For the text-containing cell, return its midpoint in [x, y] coordinate format. 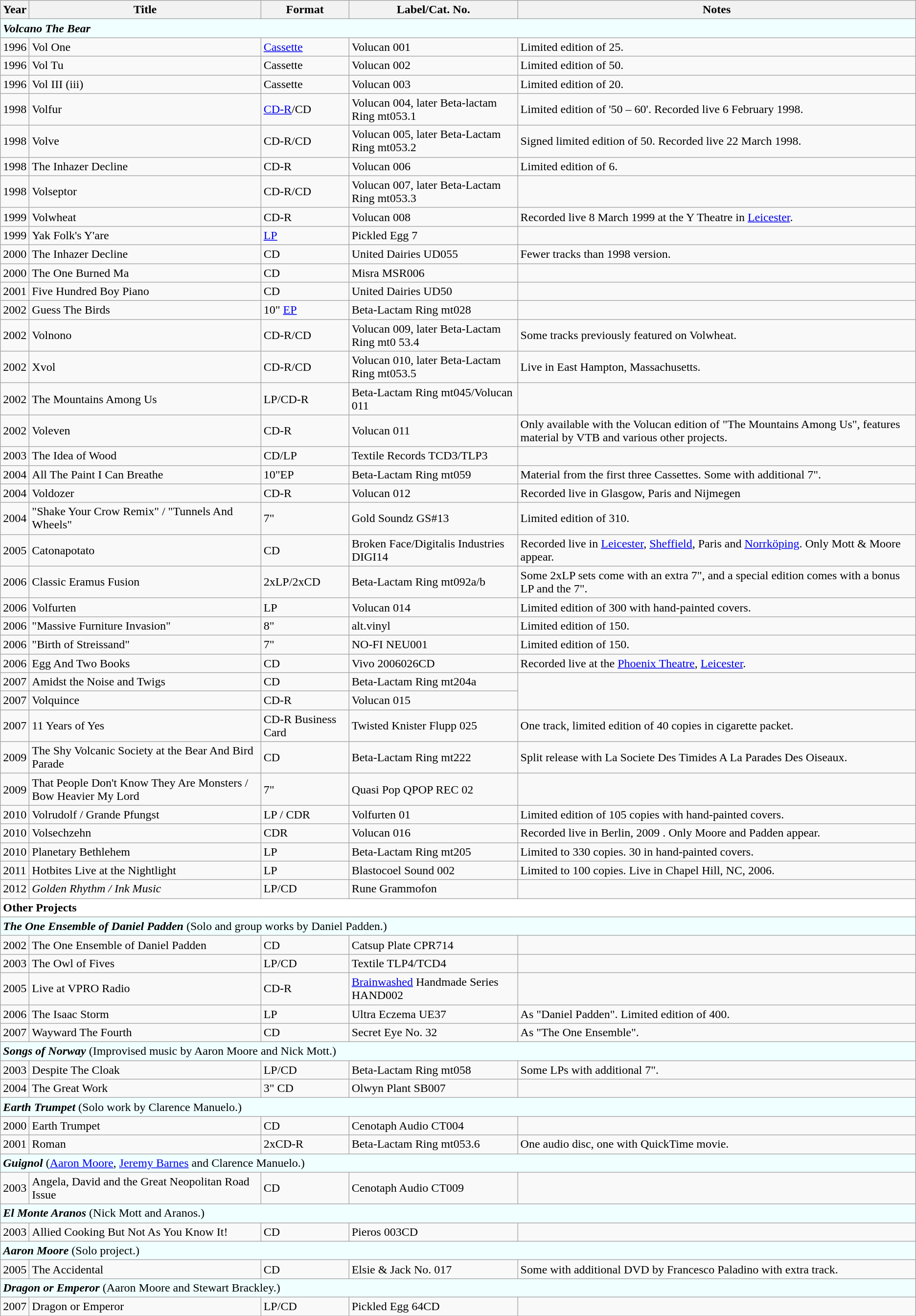
Volucan 016 [434, 833]
Ultra Eczema UE37 [434, 1014]
2xLP/2xCD [305, 582]
Wayward The Fourth [145, 1033]
Vol One [145, 47]
The One Ensemble of Daniel Padden [145, 945]
Volucan 010, later Beta-Lactam Ring mt053.5 [434, 367]
Catonapotato [145, 550]
As "The One Ensemble". [716, 1033]
One audio disc, one with QuickTime movie. [716, 1144]
Live at VPRO Radio [145, 988]
Limited edition of 105 copies with hand-painted covers. [716, 815]
Elsie & Jack No. 017 [434, 1269]
Hotbites Live at the Nightlight [145, 870]
The Great Work [145, 1089]
Some tracks previously featured on Volwheat. [716, 336]
All The Paint I Can Breathe [145, 475]
Volrudolf / Grande Pfungst [145, 815]
11 Years of Yes [145, 726]
Five Hundred Boy Piano [145, 292]
Beta-Lactam Ring mt205 [434, 852]
alt.vinyl [434, 626]
Limited to 100 copies. Live in Chapel Hill, NC, 2006. [716, 870]
Recorded live at the Phoenix Theatre, Leicester. [716, 663]
10" EP [305, 310]
Limited edition of 310. [716, 519]
Twisted Knister Flupp 025 [434, 726]
Volucan 006 [434, 166]
Beta-Lactam Ring mt222 [434, 757]
Brainwashed Handmade Series HAND002 [434, 988]
Fewer tracks than 1998 version. [716, 254]
Vivo 2006026CD [434, 663]
CDR [305, 833]
Xvol [145, 367]
Voldozer [145, 493]
Olwyn Plant SB007 [434, 1089]
Other Projects [458, 908]
Volucan 004, later Beta-lactam Ring mt053.1 [434, 110]
Volfurten 01 [434, 815]
Material from the first three Cassettes. Some with additional 7". [716, 475]
Title [145, 10]
Vol Tu [145, 66]
Volfurten [145, 607]
Volucan 015 [434, 701]
3" CD [305, 1089]
10"EP [305, 475]
Notes [716, 10]
Rune Grammofon [434, 889]
Limited edition of 25. [716, 47]
Golden Rhythm / Ink Music [145, 889]
2012 [15, 889]
Blastocoel Sound 002 [434, 870]
The Shy Volcanic Society at the Bear And Bird Parade [145, 757]
Volquince [145, 701]
Live in East Hampton, Massachusetts. [716, 367]
Planetary Bethlehem [145, 852]
Limited edition of 6. [716, 166]
United Dairies UD055 [434, 254]
Some 2xLP sets come with an extra 7", and a special edition comes with a bonus LP and the 7". [716, 582]
LP/CD-R [305, 399]
Classic Eramus Fusion [145, 582]
Beta-Lactam Ring mt058 [434, 1070]
Egg And Two Books [145, 663]
Volucan 009, later Beta-Lactam Ring mt0 53.4 [434, 336]
Misra MSR006 [434, 272]
Recorded live in Leicester, Sheffield, Paris and Norrköping. Only Mott & Moore appear. [716, 550]
The One Ensemble of Daniel Padden (Solo and group works by Daniel Padden.) [458, 926]
LP / CDR [305, 815]
Limited edition of 20. [716, 84]
Dragon or Emperor (Aaron Moore and Stewart Brackley.) [458, 1288]
Label/Cat. No. [434, 10]
Only available with the Volucan edition of "The Mountains Among Us", features material by VTB and various other projects. [716, 431]
Pieros 003CD [434, 1232]
Earth Trumpet (Solo work by Clarence Manuelo.) [458, 1107]
CD/LP [305, 456]
Limited edition of '50 – 60'. Recorded live 6 February 1998. [716, 110]
Volcano The Bear [458, 28]
As "Daniel Padden". Limited edition of 400. [716, 1014]
Amidst the Noise and Twigs [145, 682]
Limited edition of 50. [716, 66]
Volucan 011 [434, 431]
The Owl of Fives [145, 963]
Despite The Cloak [145, 1070]
Volve [145, 141]
Volucan 014 [434, 607]
Beta-Lactam Ring mt204a [434, 682]
Yak Folk's Y'are [145, 235]
Volucan 012 [434, 493]
The One Burned Ma [145, 272]
Split release with La Societe Des Timides A La Parades Des Oiseaux. [716, 757]
Recorded live 8 March 1999 at the Y Theatre in Leicester. [716, 217]
"Massive Furniture Invasion" [145, 626]
8" [305, 626]
Volsechzehn [145, 833]
Volfur [145, 110]
NO-FI NEU001 [434, 644]
Volucan 007, later Beta-Lactam Ring mt053.3 [434, 192]
The Isaac Storm [145, 1014]
Cenotaph Audio CT009 [434, 1188]
Volucan 003 [434, 84]
2xCD-R [305, 1144]
"Shake Your Crow Remix" / "Tunnels And Wheels" [145, 519]
Signed limited edition of 50. Recorded live 22 March 1998. [716, 141]
Recorded live in Glasgow, Paris and Nijmegen [716, 493]
"Birth of Streissand" [145, 644]
Beta-Lactam Ring mt092a/b [434, 582]
The Accidental [145, 1269]
Quasi Pop QPOP REC 02 [434, 790]
Volucan 005, later Beta-Lactam Ring mt053.2 [434, 141]
Some with additional DVD by Francesco Paladino with extra track. [716, 1269]
Cenotaph Audio CT004 [434, 1126]
Songs of Norway (Improvised music by Aaron Moore and Nick Mott.) [458, 1051]
Pickled Egg 64CD [434, 1306]
Secret Eye No. 32 [434, 1033]
Dragon or Emperor [145, 1306]
Angela, David and the Great Neopolitan Road Issue [145, 1188]
Beta-Lactam Ring mt028 [434, 310]
United Dairies UD50 [434, 292]
Volucan 002 [434, 66]
Pickled Egg 7 [434, 235]
CD-R Business Card [305, 726]
Some LPs with additional 7". [716, 1070]
Year [15, 10]
Volucan 008 [434, 217]
Aaron Moore (Solo project.) [458, 1250]
Limited edition of 300 with hand-painted covers. [716, 607]
Beta-Lactam Ring mt053.6 [434, 1144]
The Idea of Wood [145, 456]
Format [305, 10]
Recorded live in Berlin, 2009 . Only Moore and Padden appear. [716, 833]
Limited to 330 copies. 30 in hand-painted covers. [716, 852]
Beta-Lactam Ring mt045/Volucan 011 [434, 399]
Vol III (iii) [145, 84]
Broken Face/Digitalis Industries DIGI14 [434, 550]
El Monte Aranos (Nick Mott and Aranos.) [458, 1213]
Textile TLP4/TCD4 [434, 963]
Beta-Lactam Ring mt059 [434, 475]
Earth Trumpet [145, 1126]
2011 [15, 870]
Guignol (Aaron Moore, Jeremy Barnes and Clarence Manuelo.) [458, 1163]
Guess The Birds [145, 310]
Roman [145, 1144]
Voleven [145, 431]
Gold Soundz GS#13 [434, 519]
Volseptor [145, 192]
The Mountains Among Us [145, 399]
Volucan 001 [434, 47]
Volwheat [145, 217]
Catsup Plate CPR714 [434, 945]
Allied Cooking But Not As You Know It! [145, 1232]
Volnono [145, 336]
Textile Records TCD3/TLP3 [434, 456]
One track, limited edition of 40 copies in cigarette packet. [716, 726]
That People Don't Know They Are Monsters / Bow Heavier My Lord [145, 790]
